Search for the cell housing the specified text and yield its [X, Y] center coordinate. 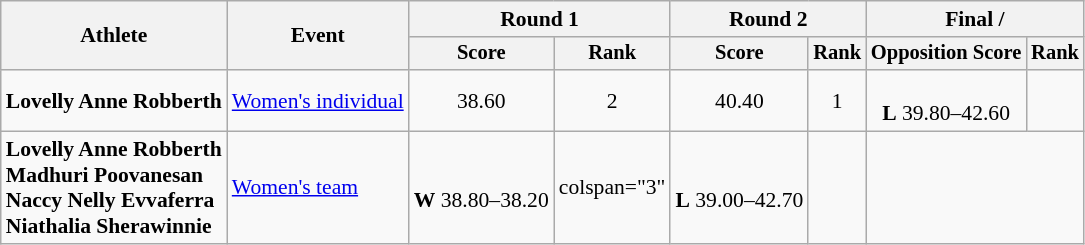
Lovelly Anne Robberth [114, 100]
L 39.00–42.70 [739, 188]
Women's individual [318, 100]
Round 2 [768, 19]
W 38.80–38.20 [482, 188]
Round 1 [540, 19]
1 [837, 100]
40.40 [739, 100]
Women's team [318, 188]
Final / [975, 19]
L 39.80–42.60 [946, 100]
colspan="3" [612, 188]
2 [612, 100]
Opposition Score [946, 54]
Lovelly Anne RobberthMadhuri PoovanesanNaccy Nelly EvvaferraNiathalia Sherawinnie [114, 188]
38.60 [482, 100]
Event [318, 36]
Athlete [114, 36]
